Provide the [x, y] coordinate of the cell's center where the given text is located.  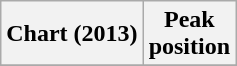
Peakposition [189, 34]
Chart (2013) [72, 34]
